From the cell containing the given text, extract its center point as (x, y) coordinate. 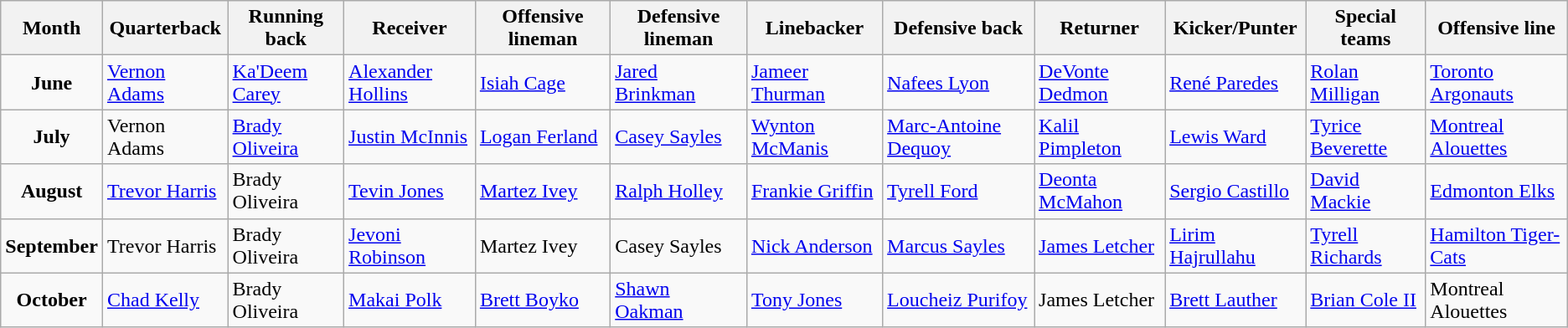
Loucheiz Purifoy (958, 300)
Wynton McManis (814, 137)
Marc-Antoine Dequoy (958, 137)
Jameer Thurman (814, 82)
Nafees Lyon (958, 82)
Justin McInnis (410, 137)
Hamilton Tiger-Cats (1496, 246)
Jared Brinkman (678, 82)
Special teams (1365, 28)
June (52, 82)
Linebacker (814, 28)
David Mackie (1365, 191)
Running back (286, 28)
Quarterback (165, 28)
René Paredes (1235, 82)
Tyrell Richards (1365, 246)
DeVonte Dedmon (1100, 82)
July (52, 137)
Rolan Milligan (1365, 82)
Ralph Holley (678, 191)
Tyrell Ford (958, 191)
Frankie Griffin (814, 191)
Brian Cole II (1365, 300)
Brett Lauther (1235, 300)
Makai Polk (410, 300)
Sergio Castillo (1235, 191)
Alexander Hollins (410, 82)
Deonta McMahon (1100, 191)
Marcus Sayles (958, 246)
Offensive lineman (543, 28)
Defensive back (958, 28)
Jevoni Robinson (410, 246)
Tevin Jones (410, 191)
Lewis Ward (1235, 137)
Edmonton Elks (1496, 191)
Brett Boyko (543, 300)
Receiver (410, 28)
Defensive lineman (678, 28)
Tyrice Beverette (1365, 137)
Lirim Hajrullahu (1235, 246)
Returner (1100, 28)
Month (52, 28)
Tony Jones (814, 300)
Offensive line (1496, 28)
Isiah Cage (543, 82)
Shawn Oakman (678, 300)
August (52, 191)
September (52, 246)
Kicker/Punter (1235, 28)
Kalil Pimpleton (1100, 137)
Nick Anderson (814, 246)
Toronto Argonauts (1496, 82)
Logan Ferland (543, 137)
Ka'Deem Carey (286, 82)
October (52, 300)
Chad Kelly (165, 300)
